Determine the [X, Y] coordinate at the center of the cell enclosing the given text.  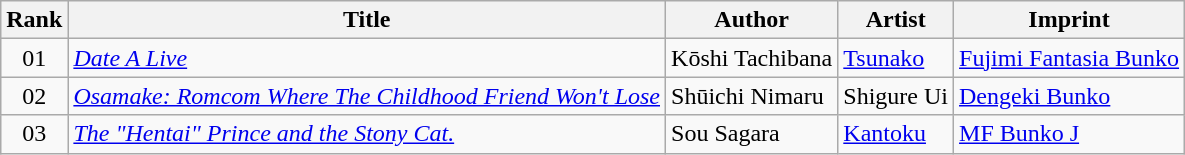
Osamake: Romcom Where The Childhood Friend Won't Lose [367, 96]
Rank [34, 20]
Artist [896, 20]
Tsunako [896, 58]
Title [367, 20]
Shigure Ui [896, 96]
MF Bunko J [1070, 134]
Dengeki Bunko [1070, 96]
Kantoku [896, 134]
Imprint [1070, 20]
The "Hentai" Prince and the Stony Cat. [367, 134]
Fujimi Fantasia Bunko [1070, 58]
Kōshi Tachibana [752, 58]
03 [34, 134]
01 [34, 58]
02 [34, 96]
Author [752, 20]
Shūichi Nimaru [752, 96]
Sou Sagara [752, 134]
Date A Live [367, 58]
